Output the [X, Y] coordinate of the center of the cell containing the given text.  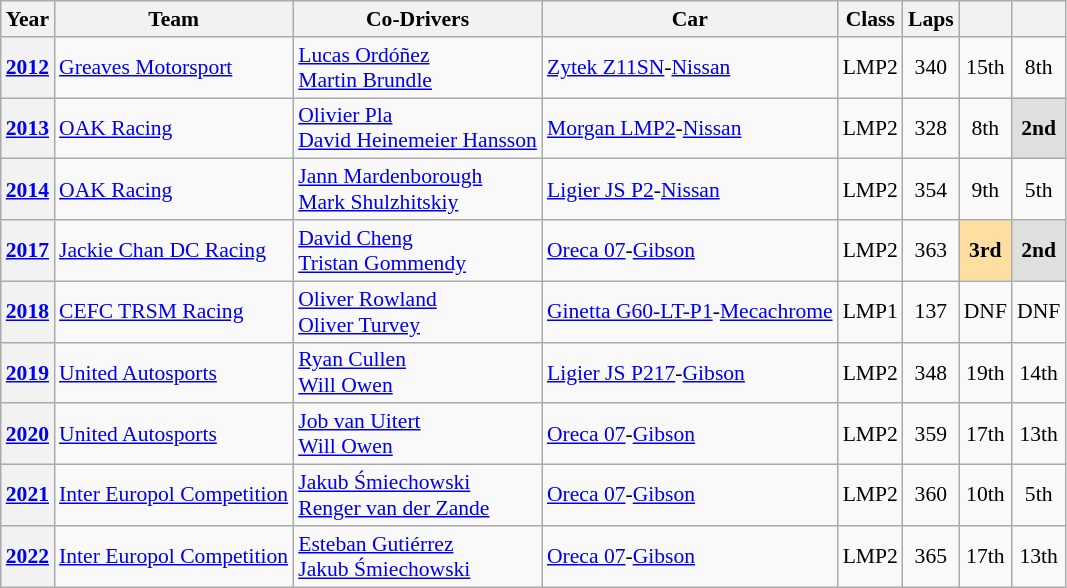
David Cheng Tristan Gommendy [418, 250]
Zytek Z11SN-Nissan [690, 68]
Ginetta G60-LT-P1-Mecachrome [690, 312]
137 [931, 312]
14th [1038, 372]
Team [174, 19]
Co-Drivers [418, 19]
Olivier Pla David Heinemeier Hansson [418, 128]
Jakub Śmiechowski Renger van der Zande [418, 496]
2013 [28, 128]
2019 [28, 372]
Morgan LMP2-Nissan [690, 128]
Ryan Cullen Will Owen [418, 372]
LMP1 [870, 312]
2021 [28, 496]
15th [986, 68]
Year [28, 19]
Jann Mardenborough Mark Shulzhitskiy [418, 190]
2012 [28, 68]
360 [931, 496]
340 [931, 68]
19th [986, 372]
359 [931, 434]
CEFC TRSM Racing [174, 312]
2018 [28, 312]
10th [986, 496]
348 [931, 372]
365 [931, 556]
Lucas Ordóñez Martin Brundle [418, 68]
3rd [986, 250]
Job van Uitert Will Owen [418, 434]
Ligier JS P2-Nissan [690, 190]
Jackie Chan DC Racing [174, 250]
Esteban Gutiérrez Jakub Śmiechowski [418, 556]
2017 [28, 250]
2020 [28, 434]
Car [690, 19]
354 [931, 190]
Class [870, 19]
Greaves Motorsport [174, 68]
Oliver Rowland Oliver Turvey [418, 312]
Ligier JS P217-Gibson [690, 372]
328 [931, 128]
Laps [931, 19]
2022 [28, 556]
9th [986, 190]
2014 [28, 190]
363 [931, 250]
